Scan for the cell matching the given text and deliver its [X, Y] coordinate at center. 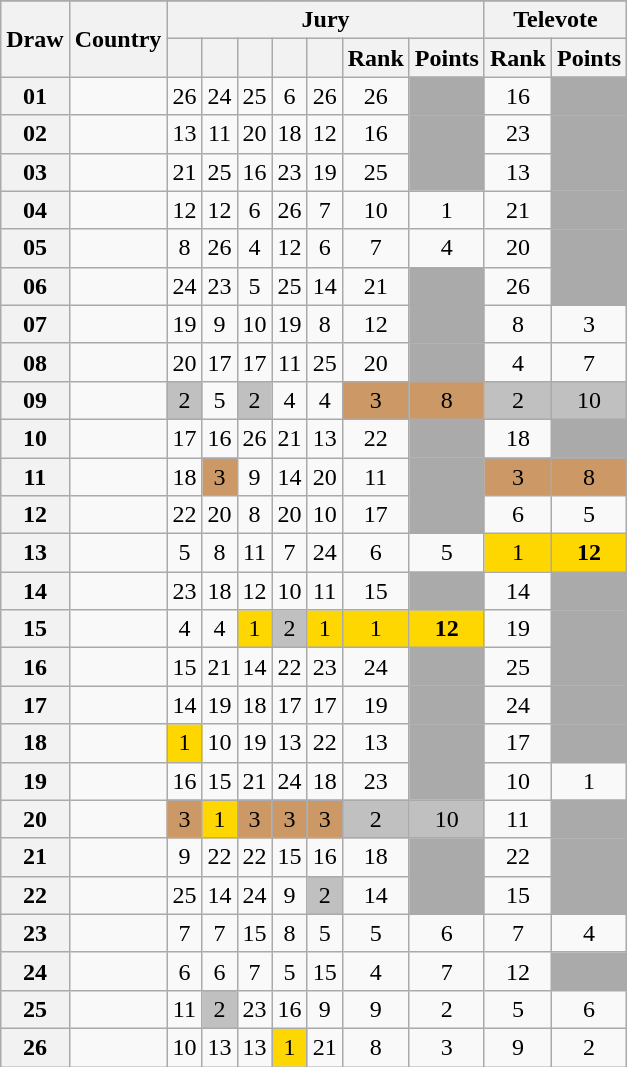
Country [118, 39]
Draw [35, 39]
07 [35, 324]
03 [35, 172]
08 [35, 362]
02 [35, 134]
06 [35, 286]
Televote [555, 20]
04 [35, 210]
09 [35, 400]
05 [35, 248]
01 [35, 96]
Jury [326, 20]
